For the text-containing cell, return its midpoint in [x, y] coordinate format. 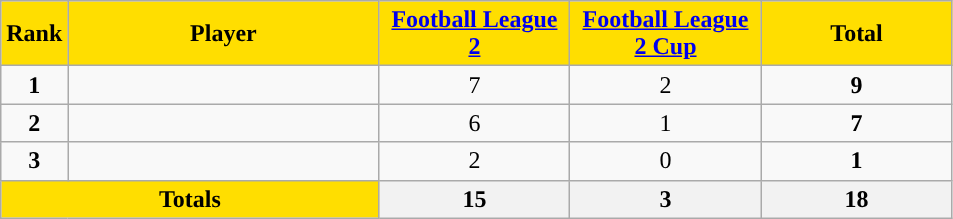
18 [856, 199]
0 [666, 161]
9 [856, 85]
Player [224, 34]
15 [474, 199]
Football League 2 Cup [666, 34]
Rank [34, 34]
Totals [190, 199]
Total [856, 34]
Football League 2 [474, 34]
6 [474, 123]
